For the text-containing cell, return its midpoint in (x, y) coordinate format. 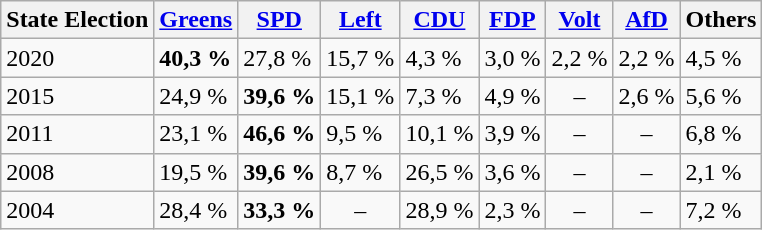
15,1 % (360, 96)
28,9 % (440, 210)
CDU (440, 20)
6,8 % (721, 134)
2015 (78, 96)
Others (721, 20)
3,9 % (512, 134)
5,6 % (721, 96)
2020 (78, 58)
33,3 % (280, 210)
4,3 % (440, 58)
9,5 % (360, 134)
2,3 % (512, 210)
SPD (280, 20)
46,6 % (280, 134)
AfD (646, 20)
2004 (78, 210)
7,3 % (440, 96)
4,9 % (512, 96)
8,7 % (360, 172)
2011 (78, 134)
Left (360, 20)
3,6 % (512, 172)
23,1 % (196, 134)
28,4 % (196, 210)
24,9 % (196, 96)
40,3 % (196, 58)
15,7 % (360, 58)
2,6 % (646, 96)
26,5 % (440, 172)
Greens (196, 20)
4,5 % (721, 58)
19,5 % (196, 172)
10,1 % (440, 134)
State Election (78, 20)
FDP (512, 20)
7,2 % (721, 210)
2008 (78, 172)
27,8 % (280, 58)
3,0 % (512, 58)
2,1 % (721, 172)
Volt (580, 20)
